Return (x, y) of the center of cell containing provided text 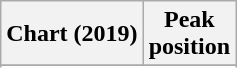
Chart (2019) (72, 34)
Peakposition (189, 34)
